Scan for the cell matching the given text and deliver its [X, Y] coordinate at center. 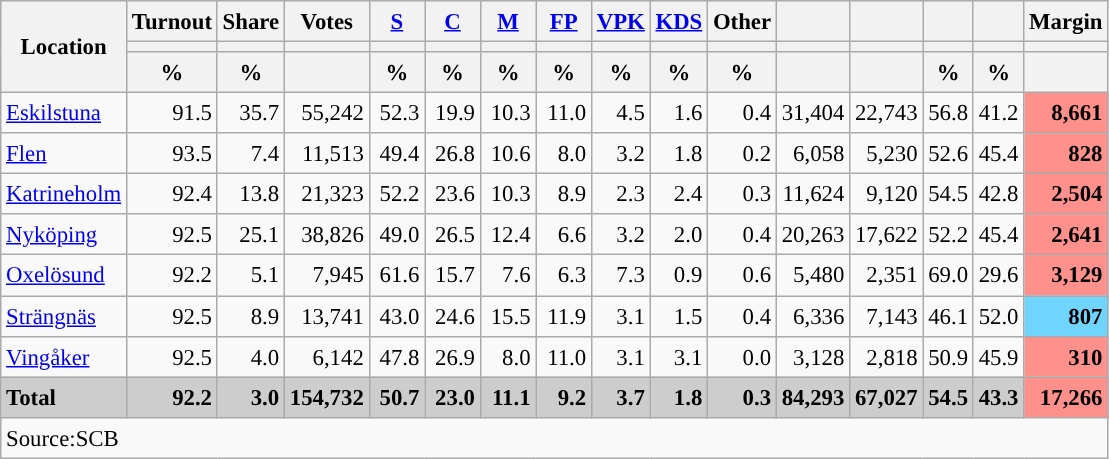
56.8 [948, 114]
6,058 [812, 154]
26.9 [453, 356]
2,351 [886, 276]
310 [1066, 356]
22,743 [886, 114]
23.6 [453, 194]
FP [564, 22]
M [508, 22]
0.6 [742, 276]
25.1 [250, 234]
69.0 [948, 276]
4.5 [620, 114]
7.4 [250, 154]
46.1 [948, 316]
7.3 [620, 276]
21,323 [326, 194]
20,263 [812, 234]
Total [64, 398]
Location [64, 47]
8,661 [1066, 114]
2,818 [886, 356]
Eskilstuna [64, 114]
154,732 [326, 398]
13,741 [326, 316]
7,143 [886, 316]
0.9 [678, 276]
43.3 [998, 398]
93.5 [172, 154]
Katrineholm [64, 194]
6.6 [564, 234]
Nyköping [64, 234]
1.6 [678, 114]
6,336 [812, 316]
Flen [64, 154]
9,120 [886, 194]
3,129 [1066, 276]
45.9 [998, 356]
35.7 [250, 114]
3.7 [620, 398]
12.4 [508, 234]
5,230 [886, 154]
29.6 [998, 276]
50.9 [948, 356]
26.8 [453, 154]
Margin [1066, 22]
17,266 [1066, 398]
49.0 [397, 234]
47.8 [397, 356]
67,027 [886, 398]
KDS [678, 22]
2.3 [620, 194]
24.6 [453, 316]
5.1 [250, 276]
Votes [326, 22]
7.6 [508, 276]
10.6 [508, 154]
1.5 [678, 316]
11.1 [508, 398]
2.0 [678, 234]
6.3 [564, 276]
6,142 [326, 356]
23.0 [453, 398]
3.0 [250, 398]
19.9 [453, 114]
91.5 [172, 114]
15.5 [508, 316]
C [453, 22]
41.2 [998, 114]
11,513 [326, 154]
61.6 [397, 276]
11.9 [564, 316]
55,242 [326, 114]
11,624 [812, 194]
92.4 [172, 194]
3,128 [812, 356]
2.4 [678, 194]
Oxelösund [64, 276]
52.0 [998, 316]
VPK [620, 22]
807 [1066, 316]
Other [742, 22]
50.7 [397, 398]
5,480 [812, 276]
31,404 [812, 114]
49.4 [397, 154]
13.8 [250, 194]
2,504 [1066, 194]
17,622 [886, 234]
Vingåker [64, 356]
S [397, 22]
0.0 [742, 356]
Share [250, 22]
828 [1066, 154]
Turnout [172, 22]
Source:SCB [554, 438]
7,945 [326, 276]
26.5 [453, 234]
38,826 [326, 234]
84,293 [812, 398]
4.0 [250, 356]
43.0 [397, 316]
42.8 [998, 194]
2,641 [1066, 234]
9.2 [564, 398]
Strängnäs [64, 316]
0.2 [742, 154]
52.6 [948, 154]
52.3 [397, 114]
15.7 [453, 276]
